Detect which cell encompasses the target text, then output its [x, y] center coordinate. 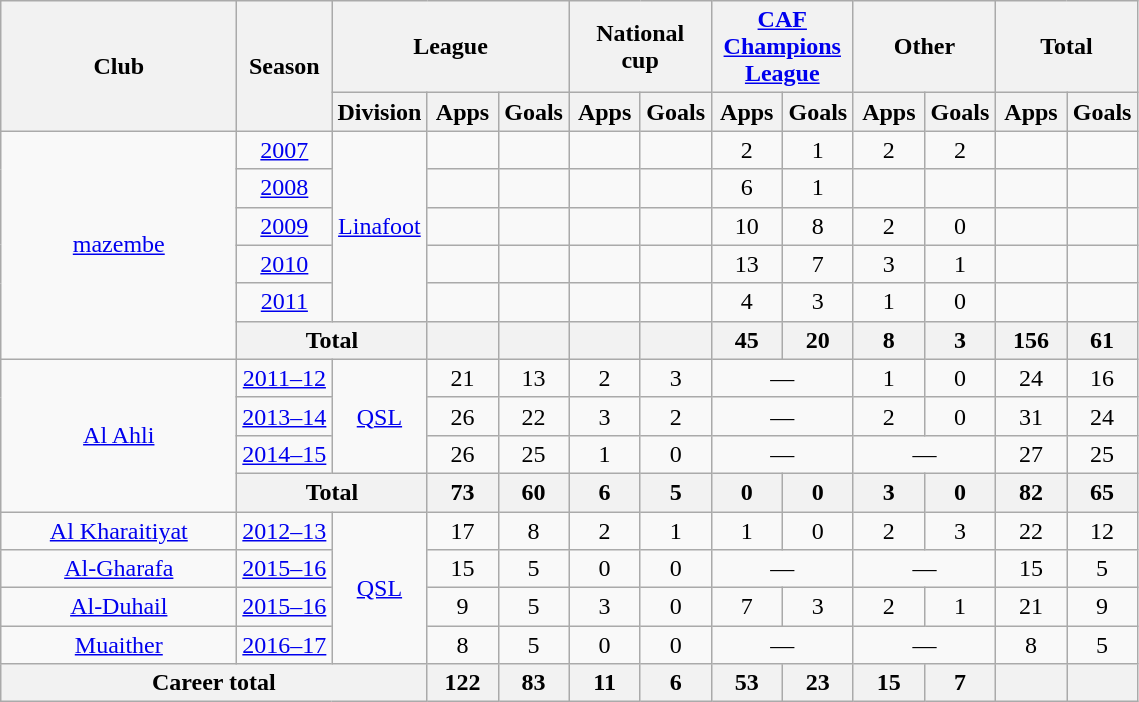
Club [119, 66]
2016–17 [284, 645]
Al-Gharafa [119, 569]
2007 [284, 150]
17 [462, 531]
Al Ahli [119, 435]
CAF Champions League [782, 47]
2011–12 [284, 378]
73 [462, 492]
23 [818, 683]
65 [1102, 492]
Al-Duhail [119, 607]
Other [924, 47]
League [450, 47]
122 [462, 683]
45 [746, 340]
20 [818, 340]
12 [1102, 531]
2008 [284, 188]
83 [534, 683]
Muaither [119, 645]
53 [746, 683]
31 [1030, 416]
2009 [284, 226]
16 [1102, 378]
2012–13 [284, 531]
10 [746, 226]
4 [746, 302]
Career total [214, 683]
Al Kharaitiyat [119, 531]
2014–15 [284, 454]
2011 [284, 302]
61 [1102, 340]
82 [1030, 492]
National cup [640, 47]
2013–14 [284, 416]
Season [284, 66]
11 [604, 683]
27 [1030, 454]
60 [534, 492]
2010 [284, 264]
156 [1030, 340]
Linafoot [380, 226]
Division [380, 112]
mazembe [119, 245]
